Find where the given text appears and provide that cell's center as [x, y] coordinate. 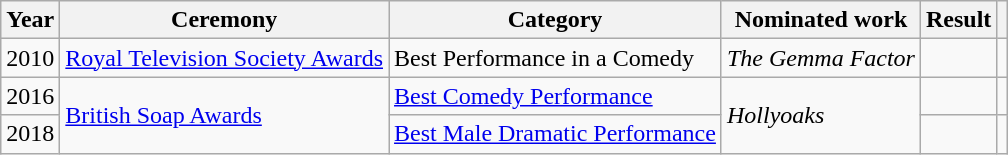
Best Comedy Performance [556, 96]
Hollyoaks [820, 115]
2016 [30, 96]
Year [30, 20]
Royal Television Society Awards [224, 58]
Ceremony [224, 20]
Category [556, 20]
Nominated work [820, 20]
Best Performance in a Comedy [556, 58]
British Soap Awards [224, 115]
Result [958, 20]
2018 [30, 134]
Best Male Dramatic Performance [556, 134]
2010 [30, 58]
The Gemma Factor [820, 58]
